Identify which cell holds the provided text, then report its [x, y] central coordinate. 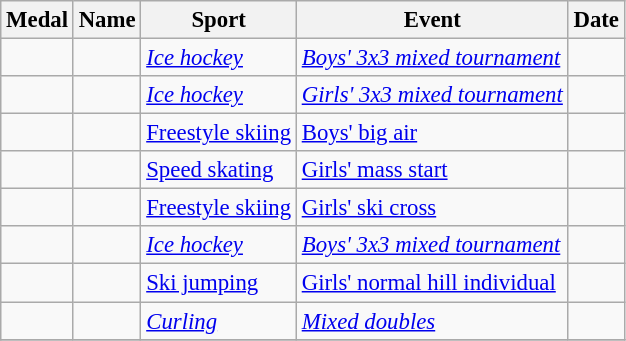
Girls' normal hill individual [432, 283]
Boys' big air [432, 133]
Name [107, 20]
Mixed doubles [432, 321]
Curling [219, 321]
Girls' mass start [432, 170]
Girls' ski cross [432, 208]
Event [432, 20]
Girls' 3x3 mixed tournament [432, 95]
Medal [38, 20]
Date [596, 20]
Ski jumping [219, 283]
Speed skating [219, 170]
Sport [219, 20]
